Return (x, y) of the center of cell containing provided text 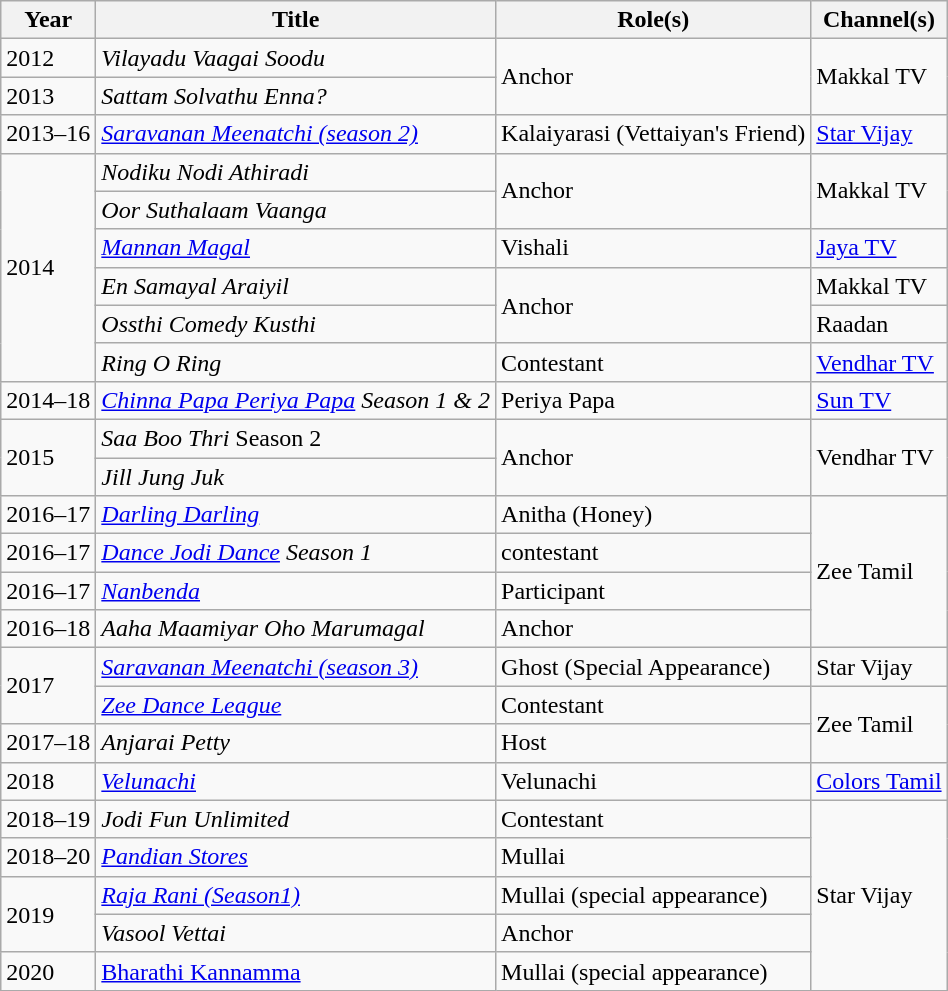
Dance Jodi Dance Season 1 (296, 553)
Zee Dance League (296, 705)
Saravanan Meenatchi (season 2) (296, 134)
Vishali (654, 248)
Bharathi Kannamma (296, 971)
Sattam Solvathu Enna? (296, 96)
Ring O Ring (296, 362)
Darling Darling (296, 515)
Saa Boo Thri Season 2 (296, 438)
Host (654, 743)
En Samayal Araiyil (296, 286)
Year (48, 20)
Raja Rani (Season1) (296, 895)
2018–19 (48, 819)
Colors Tamil (879, 781)
Jill Jung Juk (296, 477)
2018 (48, 781)
Anjarai Petty (296, 743)
2016–18 (48, 629)
Ghost (Special Appearance) (654, 667)
Mullai (654, 857)
Kalaiyarasi (Vettaiyan's Friend) (654, 134)
Aaha Maamiyar Oho Marumagal (296, 629)
Oor Suthalaam Vaanga (296, 210)
2014 (48, 267)
Jaya TV (879, 248)
2018–20 (48, 857)
Sun TV (879, 400)
Vasool Vettai (296, 933)
Raadan (879, 324)
Nanbenda (296, 591)
Saravanan Meenatchi (season 3) (296, 667)
2013–16 (48, 134)
2020 (48, 971)
Vilayadu Vaagai Soodu (296, 58)
Participant (654, 591)
Mannan Magal (296, 248)
Ossthi Comedy Kusthi (296, 324)
contestant (654, 553)
2019 (48, 914)
Role(s) (654, 20)
2017–18 (48, 743)
2017 (48, 686)
Nodiku Nodi Athiradi (296, 172)
Chinna Papa Periya Papa Season 1 & 2 (296, 400)
Title (296, 20)
2015 (48, 457)
Anitha (Honey) (654, 515)
Pandian Stores (296, 857)
Periya Papa (654, 400)
Channel(s) (879, 20)
2013 (48, 96)
2014–18 (48, 400)
2012 (48, 58)
Jodi Fun Unlimited (296, 819)
